For the text-containing cell, return its midpoint in [X, Y] coordinate format. 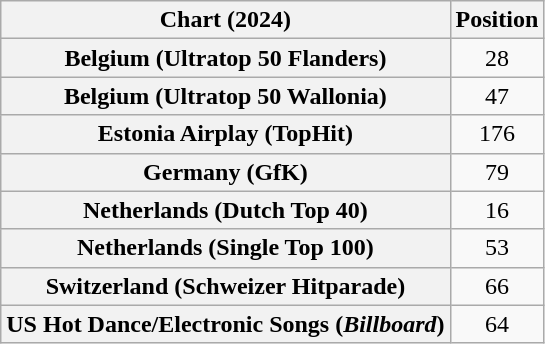
16 [497, 210]
53 [497, 248]
Belgium (Ultratop 50 Wallonia) [226, 96]
66 [497, 286]
Netherlands (Dutch Top 40) [226, 210]
Estonia Airplay (TopHit) [226, 134]
176 [497, 134]
Belgium (Ultratop 50 Flanders) [226, 58]
Position [497, 20]
Germany (GfK) [226, 172]
79 [497, 172]
US Hot Dance/Electronic Songs (Billboard) [226, 324]
64 [497, 324]
47 [497, 96]
Netherlands (Single Top 100) [226, 248]
Chart (2024) [226, 20]
Switzerland (Schweizer Hitparade) [226, 286]
28 [497, 58]
